Output the [X, Y] coordinate of the center of the cell containing the given text.  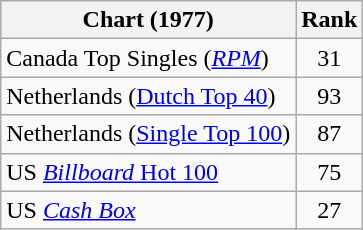
87 [330, 134]
US Cash Box [148, 210]
93 [330, 96]
27 [330, 210]
75 [330, 172]
Canada Top Singles (RPM) [148, 58]
Chart (1977) [148, 20]
Netherlands (Single Top 100) [148, 134]
Rank [330, 20]
US Billboard Hot 100 [148, 172]
Netherlands (Dutch Top 40) [148, 96]
31 [330, 58]
